Provide the (x, y) coordinate of the cell's center where the given text is located.  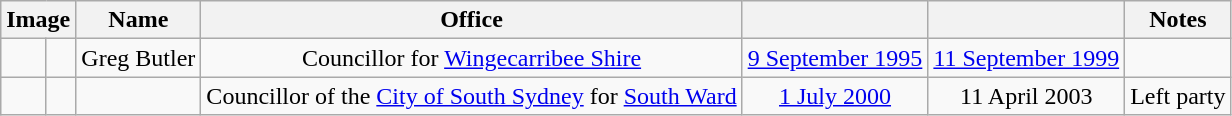
1 July 2000 (835, 96)
11 April 2003 (1026, 96)
Councillor of the City of South Sydney for South Ward (472, 96)
Name (138, 20)
Councillor for Wingecarribee Shire (472, 58)
9 September 1995 (835, 58)
Greg Butler (138, 58)
Notes (1178, 20)
Image (38, 20)
Left party (1178, 96)
11 September 1999 (1026, 58)
Office (472, 20)
